Scan for the cell matching the given text and deliver its (x, y) coordinate at center. 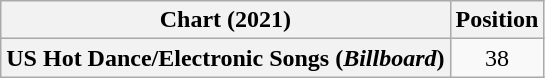
US Hot Dance/Electronic Songs (Billboard) (226, 58)
38 (497, 58)
Position (497, 20)
Chart (2021) (226, 20)
